Capture the cell that displays the provided text and extract its (x, y) central coordinate. 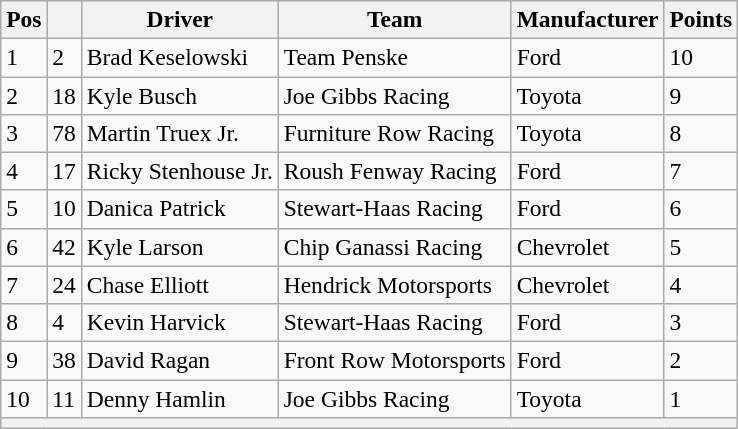
Chip Ganassi Racing (394, 247)
Martin Truex Jr. (180, 133)
Front Row Motorsports (394, 360)
Manufacturer (588, 19)
78 (64, 133)
Chase Elliott (180, 285)
Points (701, 19)
Brad Keselowski (180, 57)
Team Penske (394, 57)
Kyle Busch (180, 95)
42 (64, 247)
38 (64, 360)
Danica Patrick (180, 209)
Roush Fenway Racing (394, 171)
Kyle Larson (180, 247)
18 (64, 95)
Ricky Stenhouse Jr. (180, 171)
17 (64, 171)
Team (394, 19)
Denny Hamlin (180, 398)
Hendrick Motorsports (394, 285)
Furniture Row Racing (394, 133)
Pos (24, 19)
24 (64, 285)
Kevin Harvick (180, 322)
David Ragan (180, 360)
11 (64, 398)
Driver (180, 19)
